Pinpoint the cell where the given text exists, returning its (x, y) midpoint coordinate. 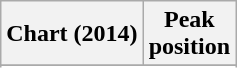
Peakposition (189, 34)
Chart (2014) (72, 34)
